Return the (X, Y) coordinate for the center point of the cell that contains the specified text.  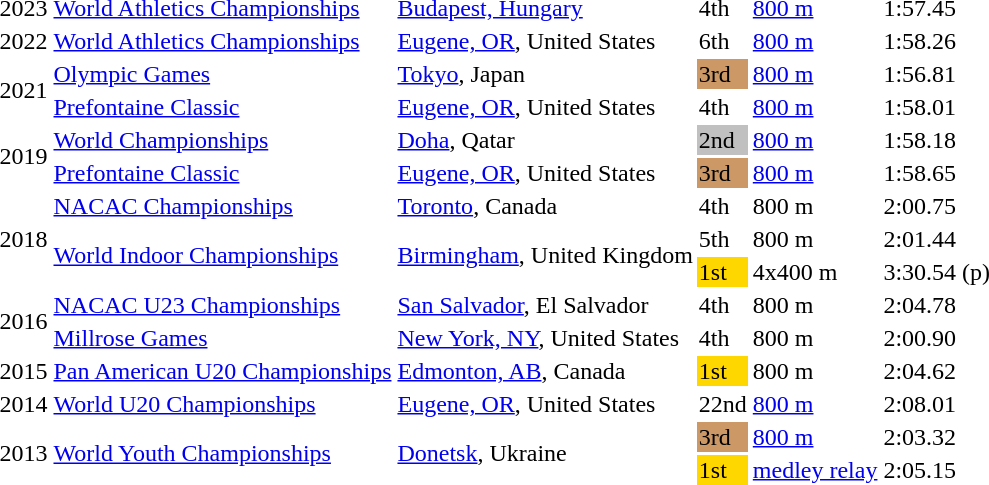
medley relay (815, 470)
World Indoor Championships (222, 256)
NACAC Championships (222, 206)
Edmonton, AB, Canada (545, 371)
World U20 Championships (222, 404)
Toronto, Canada (545, 206)
2nd (722, 140)
22nd (722, 404)
World Athletics Championships (222, 41)
Pan American U20 Championships (222, 371)
NACAC U23 Championships (222, 305)
Olympic Games (222, 74)
Millrose Games (222, 338)
6th (722, 41)
Donetsk, Ukraine (545, 454)
World Championships (222, 140)
Birmingham, United Kingdom (545, 256)
5th (722, 239)
World Youth Championships (222, 454)
New York, NY, United States (545, 338)
Doha, Qatar (545, 140)
4x400 m (815, 272)
Tokyo, Japan (545, 74)
San Salvador, El Salvador (545, 305)
